Scan for the cell matching the given text and deliver its [x, y] coordinate at center. 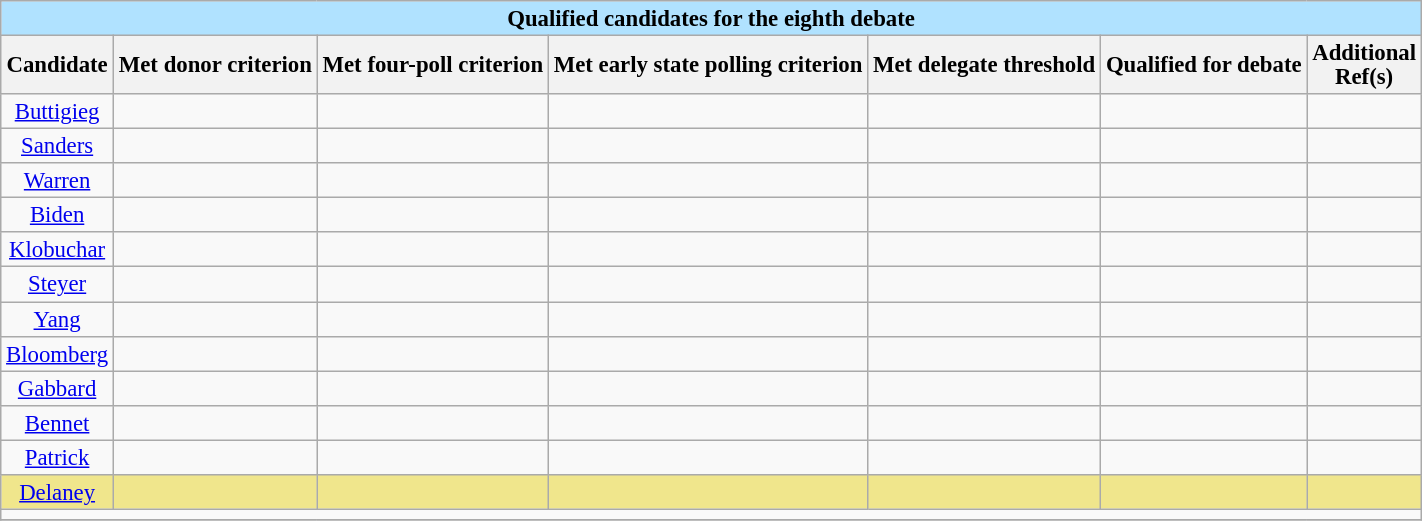
Buttigieg [58, 112]
Met four-poll criterion [432, 66]
Yang [58, 320]
Met donor criterion [215, 66]
Sanders [58, 146]
AdditionalRef(s) [1364, 66]
Steyer [58, 284]
Qualified candidates for the eighth debate [712, 18]
Bloomberg [58, 354]
Warren [58, 180]
Candidate [58, 66]
Qualified for debate [1204, 66]
Bennet [58, 422]
Met early state polling criterion [708, 66]
Biden [58, 216]
Gabbard [58, 388]
Patrick [58, 458]
Klobuchar [58, 250]
Met delegate threshold [984, 66]
Delaney [58, 492]
